Output the (X, Y) coordinate of the center of the cell containing the given text.  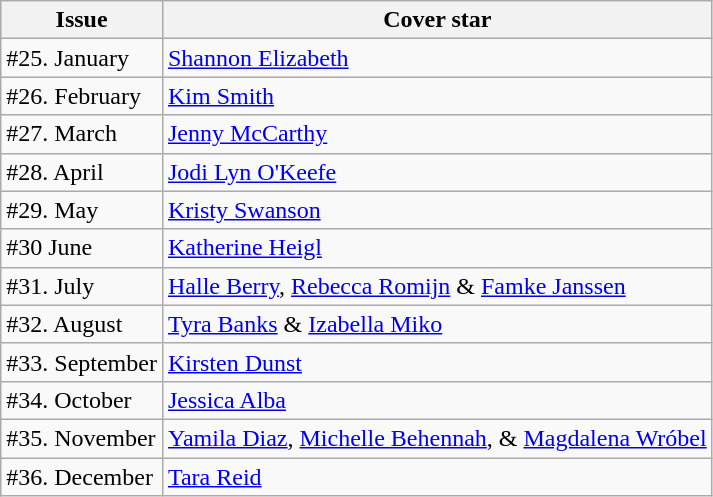
Kristy Swanson (437, 210)
Tara Reid (437, 477)
Issue (82, 20)
Kim Smith (437, 96)
#28. April (82, 172)
#33. September (82, 362)
Kirsten Dunst (437, 362)
#31. July (82, 286)
Shannon Elizabeth (437, 58)
#36. December (82, 477)
Jenny McCarthy (437, 134)
Jodi Lyn O'Keefe (437, 172)
#30 June (82, 248)
Jessica Alba (437, 400)
#25. January (82, 58)
Katherine Heigl (437, 248)
Cover star (437, 20)
#35. November (82, 438)
#34. October (82, 400)
Halle Berry, Rebecca Romijn & Famke Janssen (437, 286)
#27. March (82, 134)
Tyra Banks & Izabella Miko (437, 324)
Yamila Diaz, Michelle Behennah, & Magdalena Wróbel (437, 438)
#26. February (82, 96)
#32. August (82, 324)
#29. May (82, 210)
